Determine the (X, Y) coordinate at the center of the cell enclosing the given text.  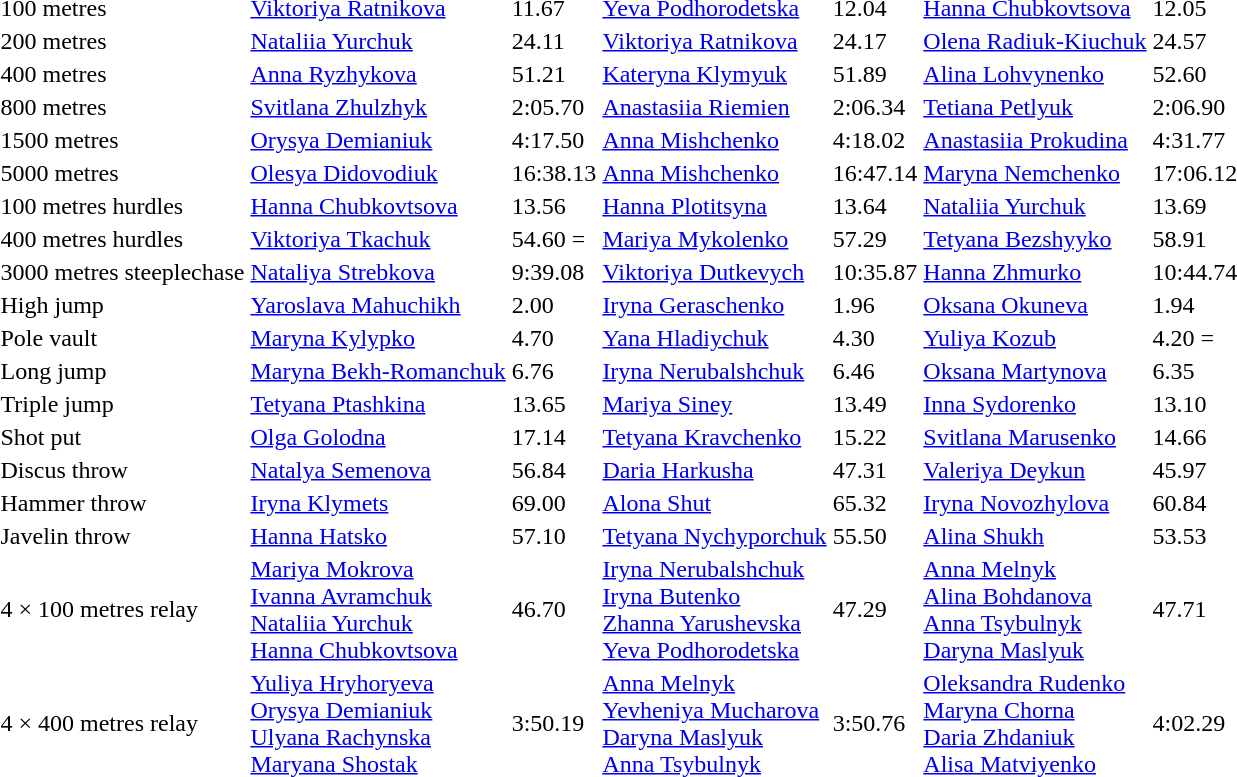
Alona Shut (714, 503)
16:38.13 (554, 173)
13.56 (554, 206)
65.32 (875, 503)
Nataliya Strebkova (378, 272)
Hanna Plotitsyna (714, 206)
16:47.14 (875, 173)
Natalya Semenova (378, 470)
Iryna NerubalshchukIryna ButenkoZhanna YarushevskaYeva Podhorodetska (714, 610)
Anastasiia Prokudina (1035, 140)
Valeriya Deykun (1035, 470)
54.60 = (554, 239)
47.31 (875, 470)
Mariya Mykolenko (714, 239)
2:06.34 (875, 107)
17.14 (554, 437)
13.65 (554, 404)
Orysya Demianiuk (378, 140)
15.22 (875, 437)
Maryna Nemchenko (1035, 173)
6.46 (875, 371)
Yana Hladiychuk (714, 338)
1.96 (875, 305)
24.17 (875, 41)
Hanna Hatsko (378, 536)
Olena Radiuk-Kiuchuk (1035, 41)
Inna Sydorenko (1035, 404)
4:18.02 (875, 140)
55.50 (875, 536)
51.21 (554, 74)
4.30 (875, 338)
Tetyana Bezshyyko (1035, 239)
Anna MelnykAlina BohdanovaAnna TsybulnykDaryna Maslyuk (1035, 610)
4.70 (554, 338)
2:05.70 (554, 107)
Oksana Martynova (1035, 371)
51.89 (875, 74)
46.70 (554, 610)
Tetyana Kravchenko (714, 437)
Oksana Okuneva (1035, 305)
Hanna Chubkovtsova (378, 206)
Alina Lohvynenko (1035, 74)
Maryna Kylypko (378, 338)
10:35.87 (875, 272)
24.11 (554, 41)
Svitlana Zhulzhyk (378, 107)
Iryna Geraschenko (714, 305)
Hanna Zhmurko (1035, 272)
Alina Shukh (1035, 536)
13.49 (875, 404)
Anna Ryzhykova (378, 74)
Tetyana Nychyporchuk (714, 536)
Iryna Klymets (378, 503)
Tetyana Ptashkina (378, 404)
4:17.50 (554, 140)
56.84 (554, 470)
Maryna Bekh-Romanchuk (378, 371)
47.29 (875, 610)
2.00 (554, 305)
Mariya Siney (714, 404)
Olga Golodna (378, 437)
6.76 (554, 371)
Yaroslava Mahuchikh (378, 305)
Mariya MokrovaIvanna AvramchukNataliia YurchukHanna Chubkovtsova (378, 610)
13.64 (875, 206)
Iryna Nerubalshchuk (714, 371)
Tetiana Petlyuk (1035, 107)
Yuliya Kozub (1035, 338)
Daria Harkusha (714, 470)
Viktoriya Ratnikova (714, 41)
Kateryna Klymyuk (714, 74)
Anastasiia Riemien (714, 107)
69.00 (554, 503)
9:39.08 (554, 272)
57.10 (554, 536)
Viktoriya Dutkevych (714, 272)
Olesya Didovodiuk (378, 173)
Svitlana Marusenko (1035, 437)
Viktoriya Tkachuk (378, 239)
57.29 (875, 239)
Iryna Novozhylova (1035, 503)
